Return the (X, Y) coordinate for the center point of the cell that contains the specified text.  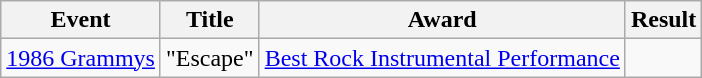
"Escape" (210, 58)
Event (81, 20)
1986 Grammys (81, 58)
Result (663, 20)
Award (442, 20)
Best Rock Instrumental Performance (442, 58)
Title (210, 20)
